Capture the cell that displays the provided text and extract its (X, Y) central coordinate. 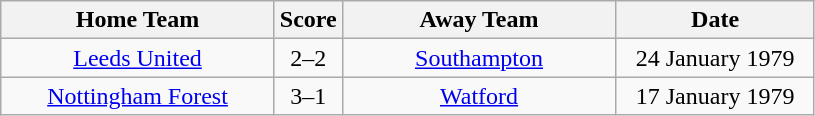
Southampton (479, 58)
Date (716, 20)
17 January 1979 (716, 96)
2–2 (308, 58)
Score (308, 20)
Nottingham Forest (138, 96)
3–1 (308, 96)
24 January 1979 (716, 58)
Leeds United (138, 58)
Away Team (479, 20)
Watford (479, 96)
Home Team (138, 20)
